Pinpoint the cell where the given text exists, returning its (X, Y) midpoint coordinate. 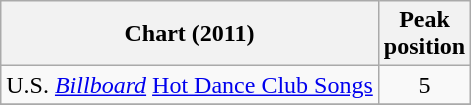
U.S. Billboard Hot Dance Club Songs (190, 85)
Chart (2011) (190, 34)
5 (424, 85)
Peakposition (424, 34)
